Output the (X, Y) coordinate of the center of the cell containing the given text.  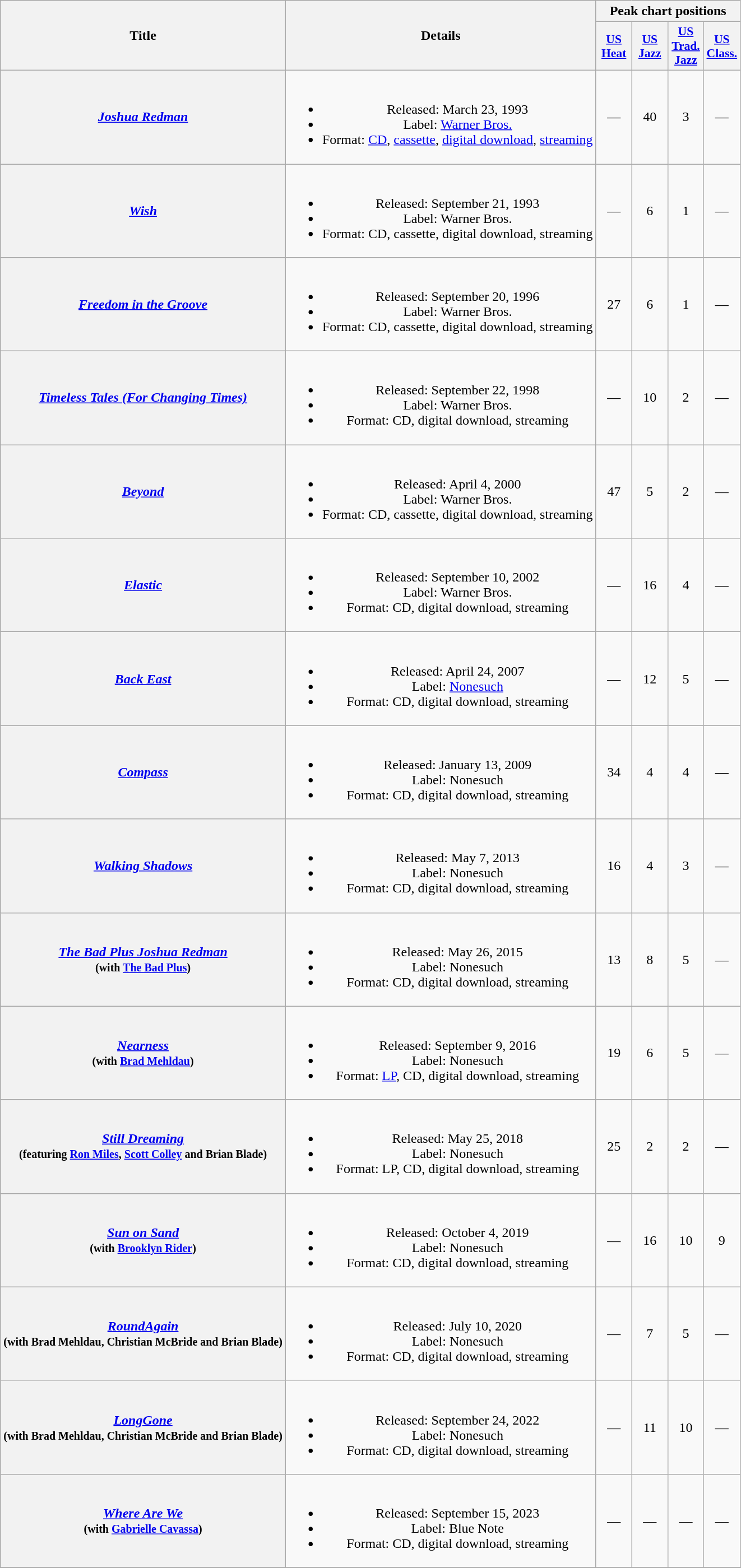
Peak chart positions (668, 11)
Released: September 21, 1993Label: Warner Bros.Format: CD, cassette, digital download, streaming (441, 211)
47 (614, 492)
11 (650, 1427)
Timeless Tales (For Changing Times) (143, 398)
RoundAgain(with Brad Mehldau, Christian McBride and Brian Blade) (143, 1333)
Released: September 9, 2016Label: NonesuchFormat: LP, CD, digital download, streaming (441, 1053)
Released: May 7, 2013Label: NonesuchFormat: CD, digital download, streaming (441, 866)
Released: September 15, 2023Label: Blue NoteFormat: CD, digital download, streaming (441, 1520)
Released: March 23, 1993Label: Warner Bros.Format: CD, cassette, digital download, streaming (441, 117)
Released: October 4, 2019Label: NonesuchFormat: CD, digital download, streaming (441, 1240)
The Bad Plus Joshua Redman(with The Bad Plus) (143, 959)
Back East (143, 679)
Released: September 20, 1996Label: Warner Bros.Format: CD, cassette, digital download, streaming (441, 305)
Released: September 24, 2022Label: NonesuchFormat: CD, digital download, streaming (441, 1427)
Sun on Sand(with Brooklyn Rider) (143, 1240)
40 (650, 117)
Released: April 4, 2000Label: Warner Bros.Format: CD, cassette, digital download, streaming (441, 492)
Nearness(with Brad Mehldau) (143, 1053)
Walking Shadows (143, 866)
9 (722, 1240)
Details (441, 36)
USHeat (614, 46)
LongGone(with Brad Mehldau, Christian McBride and Brian Blade) (143, 1427)
Released: September 10, 2002Label: Warner Bros.Format: CD, digital download, streaming (441, 585)
13 (614, 959)
25 (614, 1146)
Released: September 22, 1998Label: Warner Bros.Format: CD, digital download, streaming (441, 398)
Still Dreaming(featuring Ron Miles, Scott Colley and Brian Blade) (143, 1146)
8 (650, 959)
Elastic (143, 585)
USClass. (722, 46)
Wish (143, 211)
Beyond (143, 492)
Released: July 10, 2020Label: NonesuchFormat: CD, digital download, streaming (441, 1333)
Compass (143, 772)
Freedom in the Groove (143, 305)
USJazz (650, 46)
Released: January 13, 2009Label: NonesuchFormat: CD, digital download, streaming (441, 772)
Joshua Redman (143, 117)
Where Are We(with Gabrielle Cavassa) (143, 1520)
Title (143, 36)
34 (614, 772)
7 (650, 1333)
USTrad.Jazz (686, 46)
Released: May 25, 2018Label: NonesuchFormat: LP, CD, digital download, streaming (441, 1146)
19 (614, 1053)
Released: April 24, 2007Label: NonesuchFormat: CD, digital download, streaming (441, 679)
27 (614, 305)
12 (650, 679)
Released: May 26, 2015Label: NonesuchFormat: CD, digital download, streaming (441, 959)
